Detect which cell encompasses the target text, then output its [X, Y] center coordinate. 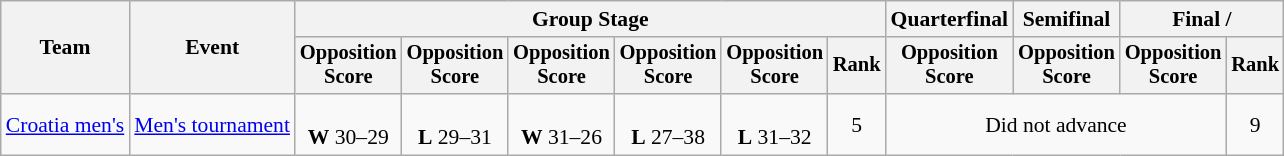
L 29–31 [456, 124]
5 [857, 124]
Did not advance [1056, 124]
Event [212, 48]
Quarterfinal [950, 19]
Team [66, 48]
W 31–26 [562, 124]
9 [1255, 124]
Croatia men's [66, 124]
Semifinal [1066, 19]
L 27–38 [668, 124]
W 30–29 [348, 124]
Final / [1202, 19]
L 31–32 [774, 124]
Men's tournament [212, 124]
Group Stage [590, 19]
